Find where the given text appears and provide that cell's center as [X, Y] coordinate. 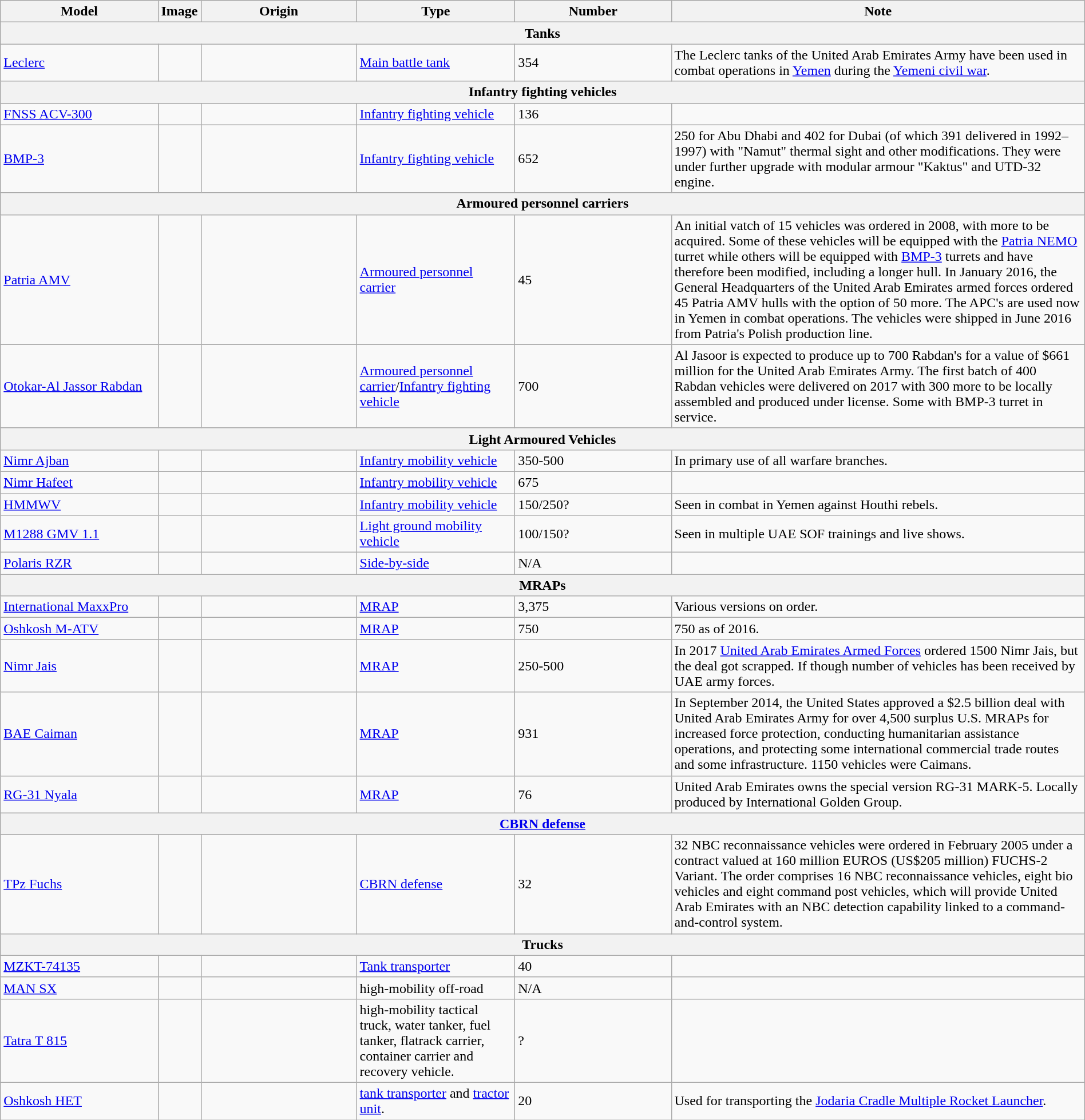
Nimr Hafeet [79, 482]
Image [180, 11]
MZKT-74135 [79, 966]
RG-31 Nyala [79, 794]
Polaris RZR [79, 563]
Armoured personnel carriers [542, 204]
100/150? [593, 534]
675 [593, 482]
United Arab Emirates owns the special version RG-31 MARK-5. Locally produced by International Golden Group. [878, 794]
32 [593, 884]
Tank transporter [436, 966]
Armoured personnel carrier [436, 279]
MAN SX [79, 988]
750 as of 2016. [878, 629]
Trucks [542, 944]
750 [593, 629]
Otokar-Al Jassor Rabdan [79, 386]
Tanks [542, 33]
tank transporter and tractor unit. [436, 1101]
Various versions on order. [878, 607]
76 [593, 794]
3,375 [593, 607]
Armoured personnel carrier/Infantry fighting vehicle [436, 386]
Nimr Ajban [79, 460]
Number [593, 11]
high-mobility off-road [436, 988]
931 [593, 734]
Leclerc [79, 63]
Oshkosh M-ATV [79, 629]
136 [593, 114]
Seen in multiple UAE SOF trainings and live shows. [878, 534]
Used for transporting the Jodaria Cradle Multiple Rocket Launcher. [878, 1101]
HMMWV [79, 504]
The Leclerc tanks of the United Arab Emirates Army have been used in combat operations in Yemen during the Yemeni civil war. [878, 63]
700 [593, 386]
FNSS ACV-300 [79, 114]
Nimr Jais [79, 666]
250-500 [593, 666]
Tatra T 815 [79, 1040]
Light Armoured Vehicles [542, 439]
Light ground mobility vehicle [436, 534]
Side-by-side [436, 563]
Infantry fighting vehicles [542, 92]
In primary use of all warfare branches. [878, 460]
652 [593, 159]
? [593, 1040]
20 [593, 1101]
MRAPs [542, 585]
high-mobility tactical truck, water tanker, fuel tanker, flatrack carrier, container carrier and recovery vehicle. [436, 1040]
150/250? [593, 504]
Type [436, 11]
45 [593, 279]
International MaxxPro [79, 607]
40 [593, 966]
M1288 GMV 1.1 [79, 534]
BAE Caiman [79, 734]
350-500 [593, 460]
Oshkosh HET [79, 1101]
354 [593, 63]
BMP-3 [79, 159]
Patria AMV [79, 279]
Note [878, 11]
TPz Fuchs [79, 884]
Origin [279, 11]
Model [79, 11]
Main battle tank [436, 63]
Seen in combat in Yemen against Houthi rebels. [878, 504]
